Locate the cell with the specified text and output its [x, y] center coordinate. 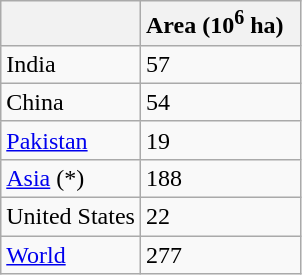
India [71, 64]
54 [220, 102]
19 [220, 140]
22 [220, 217]
188 [220, 178]
China [71, 102]
United States [71, 217]
Asia (*) [71, 178]
277 [220, 255]
Area (106 ha) [220, 24]
Pakistan [71, 140]
World [71, 255]
57 [220, 64]
